Provide the (X, Y) coordinate of the cell's center where the given text is located.  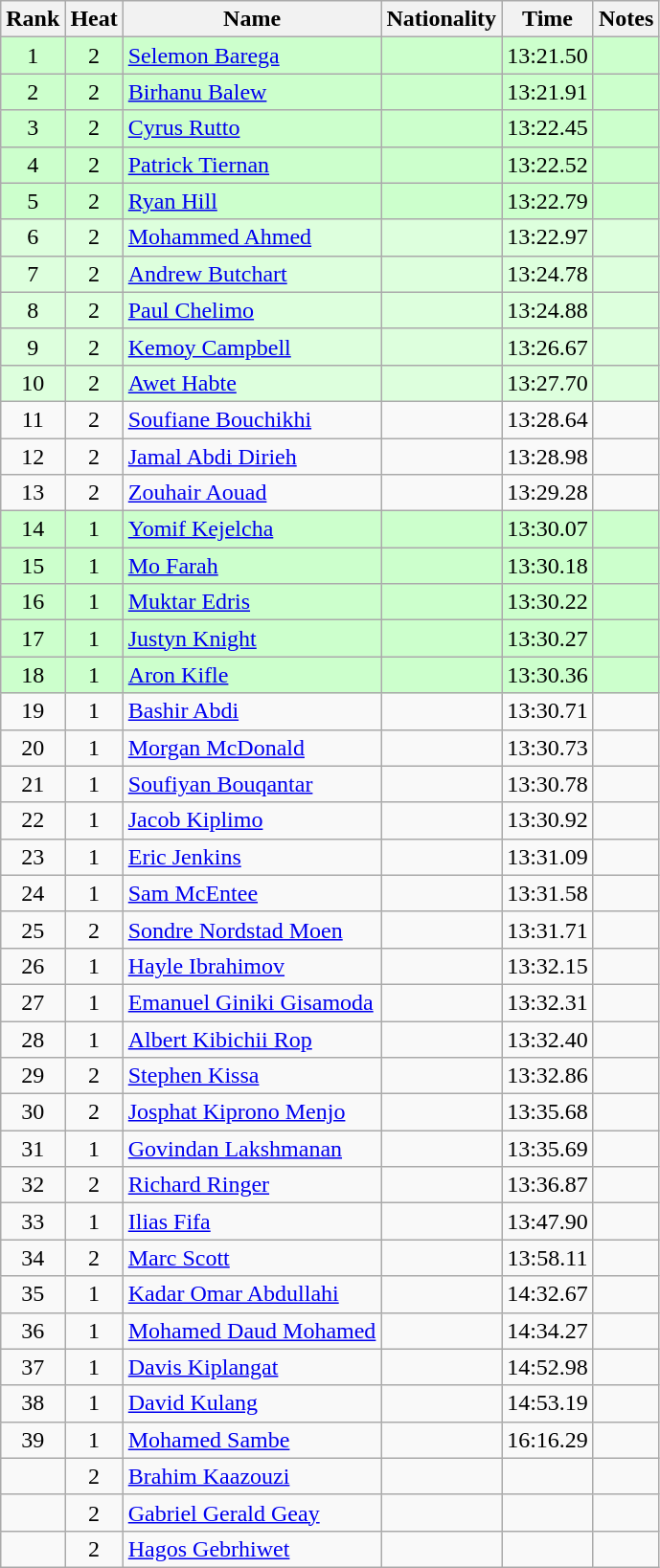
Soufiane Bouchikhi (252, 419)
21 (33, 784)
6 (33, 237)
13:32.31 (548, 1002)
Davis Kiplangat (252, 1367)
Mohamed Sambe (252, 1440)
24 (33, 893)
14:53.19 (548, 1403)
13:30.78 (548, 784)
13:30.18 (548, 566)
13:30.92 (548, 820)
Richard Ringer (252, 1185)
Soufiyan Bouqantar (252, 784)
13:31.71 (548, 930)
12 (33, 457)
14:32.67 (548, 1294)
18 (33, 675)
13:26.67 (548, 347)
Nationality (442, 19)
13:28.64 (548, 419)
Gabriel Gerald Geay (252, 1512)
9 (33, 347)
13:30.73 (548, 748)
13:22.45 (548, 128)
16 (33, 602)
Bashir Abdi (252, 711)
Awet Habte (252, 383)
13:21.50 (548, 56)
7 (33, 274)
38 (33, 1403)
26 (33, 966)
Rank (33, 19)
Notes (626, 19)
Brahim Kaazouzi (252, 1476)
David Kulang (252, 1403)
13:31.09 (548, 857)
13:36.87 (548, 1185)
13:22.97 (548, 237)
Sondre Nordstad Moen (252, 930)
14 (33, 529)
13:32.86 (548, 1076)
13:30.36 (548, 675)
14:52.98 (548, 1367)
4 (33, 165)
13:24.78 (548, 274)
Time (548, 19)
Kemoy Campbell (252, 347)
13:24.88 (548, 310)
17 (33, 638)
Name (252, 19)
Sam McEntee (252, 893)
37 (33, 1367)
27 (33, 1002)
Mohamed Daud Mohamed (252, 1331)
Andrew Butchart (252, 274)
13:22.52 (548, 165)
Jacob Kiplimo (252, 820)
13:35.69 (548, 1149)
13:30.27 (548, 638)
13:58.11 (548, 1258)
Aron Kifle (252, 675)
30 (33, 1112)
13:31.58 (548, 893)
13:47.90 (548, 1221)
13:32.40 (548, 1039)
Justyn Knight (252, 638)
22 (33, 820)
28 (33, 1039)
25 (33, 930)
8 (33, 310)
13:29.28 (548, 493)
20 (33, 748)
Yomif Kejelcha (252, 529)
Paul Chelimo (252, 310)
5 (33, 201)
Cyrus Rutto (252, 128)
23 (33, 857)
13:22.79 (548, 201)
16:16.29 (548, 1440)
Ilias Fifa (252, 1221)
33 (33, 1221)
Stephen Kissa (252, 1076)
36 (33, 1331)
Kadar Omar Abdullahi (252, 1294)
29 (33, 1076)
13:30.71 (548, 711)
Eric Jenkins (252, 857)
13:28.98 (548, 457)
13:27.70 (548, 383)
Marc Scott (252, 1258)
Birhanu Balew (252, 92)
Patrick Tiernan (252, 165)
13 (33, 493)
19 (33, 711)
13:32.15 (548, 966)
Muktar Edris (252, 602)
3 (33, 128)
Mo Farah (252, 566)
31 (33, 1149)
Selemon Barega (252, 56)
10 (33, 383)
Emanuel Giniki Gisamoda (252, 1002)
39 (33, 1440)
13:30.07 (548, 529)
35 (33, 1294)
Heat (94, 19)
Govindan Lakshmanan (252, 1149)
Morgan McDonald (252, 748)
Josphat Kiprono Menjo (252, 1112)
15 (33, 566)
Mohammed Ahmed (252, 237)
13:21.91 (548, 92)
Jamal Abdi Dirieh (252, 457)
Hagos Gebrhiwet (252, 1549)
Ryan Hill (252, 201)
Hayle Ibrahimov (252, 966)
13:35.68 (548, 1112)
Albert Kibichii Rop (252, 1039)
32 (33, 1185)
Zouhair Aouad (252, 493)
11 (33, 419)
14:34.27 (548, 1331)
34 (33, 1258)
13:30.22 (548, 602)
